Determine the (x, y) coordinate at the center of the cell enclosing the given text.  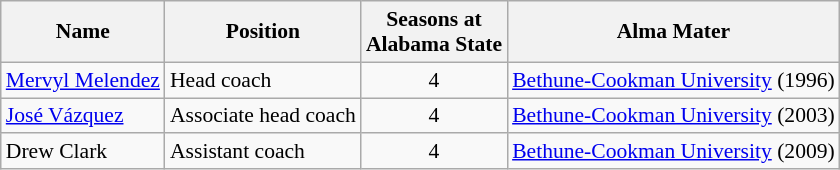
Bethune-Cookman University (2003) (674, 116)
Head coach (263, 80)
Position (263, 32)
Bethune-Cookman University (2009) (674, 152)
Alma Mater (674, 32)
Drew Clark (83, 152)
Name (83, 32)
Seasons atAlabama State (434, 32)
José Vázquez (83, 116)
Assistant coach (263, 152)
Mervyl Melendez (83, 80)
Bethune-Cookman University (1996) (674, 80)
Associate head coach (263, 116)
